Extract the [X, Y] coordinate from the center of the cell holding the provided text.  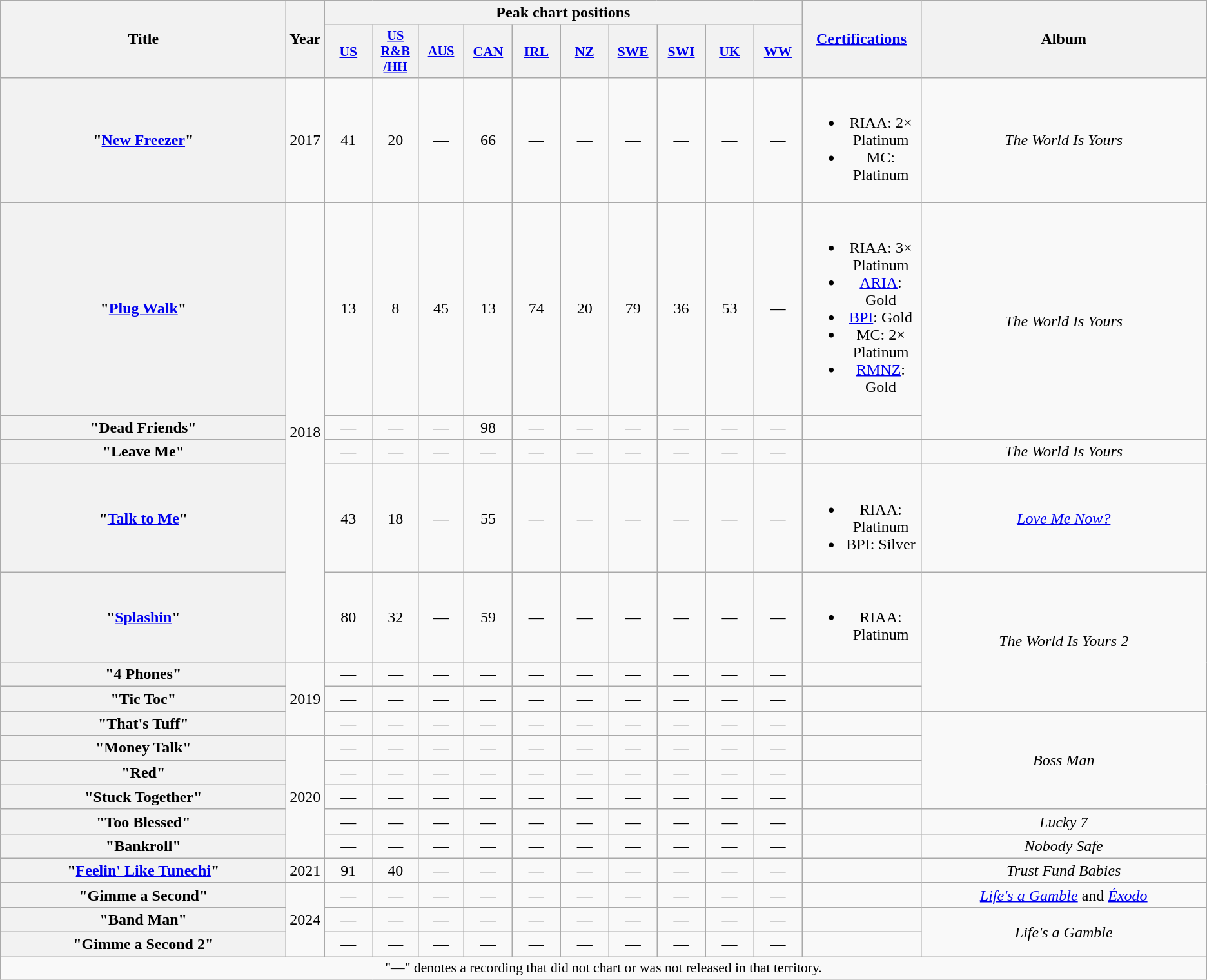
55 [487, 518]
RIAA: 3× PlatinumARIA: GoldBPI: GoldMC: 2× PlatinumRMNZ: Gold [861, 309]
"Tic Toc" [143, 699]
91 [348, 870]
18 [396, 518]
IRL [536, 52]
59 [487, 617]
"Money Talk" [143, 748]
8 [396, 309]
"Stuck Together" [143, 797]
36 [681, 309]
"New Freezer" [143, 140]
41 [348, 140]
2020 [306, 797]
79 [633, 309]
Trust Fund Babies [1064, 870]
"Band Man" [143, 919]
"Leave Me" [143, 452]
Album [1064, 39]
Life's a Gamble [1064, 932]
40 [396, 870]
WW [778, 52]
"Feelin' Like Tunechi" [143, 870]
USR&B/HH [396, 52]
80 [348, 617]
RIAA: Platinum [861, 617]
"Bankroll" [143, 846]
Peak chart positions [564, 13]
"Red" [143, 772]
NZ [584, 52]
53 [730, 309]
Love Me Now? [1064, 518]
2021 [306, 870]
The World Is Yours 2 [1064, 642]
Year [306, 39]
SWI [681, 52]
98 [487, 427]
Nobody Safe [1064, 846]
UK [730, 52]
US [348, 52]
"That's Tuff" [143, 723]
"4 Phones" [143, 674]
Certifications [861, 39]
"Dead Friends" [143, 427]
AUS [441, 52]
"Talk to Me" [143, 518]
RIAA: PlatinumBPI: Silver [861, 518]
74 [536, 309]
"Too Blessed" [143, 821]
Lucky 7 [1064, 821]
"—" denotes a recording that did not chart or was not released in that territory. [603, 968]
CAN [487, 52]
2018 [306, 433]
32 [396, 617]
"Plug Walk" [143, 309]
Boss Man [1064, 760]
RIAA: 2× PlatinumMC: Platinum [861, 140]
Life's a Gamble and Éxodo [1064, 895]
2017 [306, 140]
45 [441, 309]
"Splashin" [143, 617]
Title [143, 39]
"Gimme a Second 2" [143, 945]
SWE [633, 52]
"Gimme a Second" [143, 895]
2019 [306, 699]
43 [348, 518]
66 [487, 140]
2024 [306, 919]
